Return (X, Y) of the center of cell containing provided text 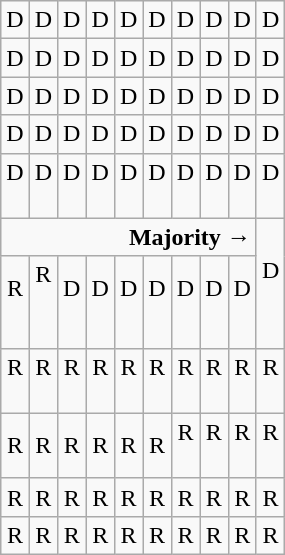
Majority → (129, 237)
